Detect which cell encompasses the target text, then output its [x, y] center coordinate. 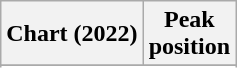
Chart (2022) [72, 34]
Peakposition [189, 34]
